Detect which cell encompasses the target text, then output its [x, y] center coordinate. 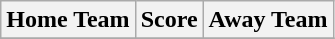
Away Team [268, 20]
Home Team [68, 20]
Score [169, 20]
